Capture the cell that displays the provided text and extract its (x, y) central coordinate. 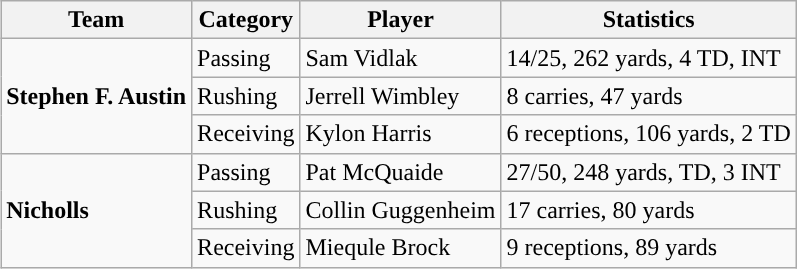
Jerrell Wimbley (400, 96)
Miequle Brock (400, 248)
Statistics (648, 20)
6 receptions, 106 yards, 2 TD (648, 134)
Nicholls (96, 210)
Collin Guggenheim (400, 210)
Team (96, 20)
27/50, 248 yards, TD, 3 INT (648, 172)
17 carries, 80 yards (648, 210)
Stephen F. Austin (96, 96)
8 carries, 47 yards (648, 96)
9 receptions, 89 yards (648, 248)
Category (246, 20)
Pat McQuaide (400, 172)
Player (400, 20)
Kylon Harris (400, 134)
Sam Vidlak (400, 58)
14/25, 262 yards, 4 TD, INT (648, 58)
